Extract the [X, Y] coordinate from the center of the cell holding the provided text.  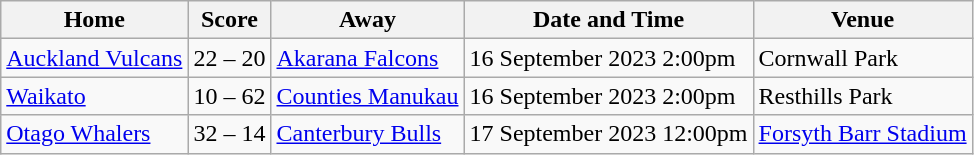
Forsyth Barr Stadium [862, 134]
22 – 20 [230, 58]
32 – 14 [230, 134]
Away [368, 20]
Date and Time [608, 20]
Venue [862, 20]
Auckland Vulcans [94, 58]
17 September 2023 12:00pm [608, 134]
Akarana Falcons [368, 58]
Resthills Park [862, 96]
Home [94, 20]
Waikato [94, 96]
Canterbury Bulls [368, 134]
Cornwall Park [862, 58]
Otago Whalers [94, 134]
10 – 62 [230, 96]
Counties Manukau [368, 96]
Score [230, 20]
